Pinpoint the cell where the given text exists, returning its [x, y] midpoint coordinate. 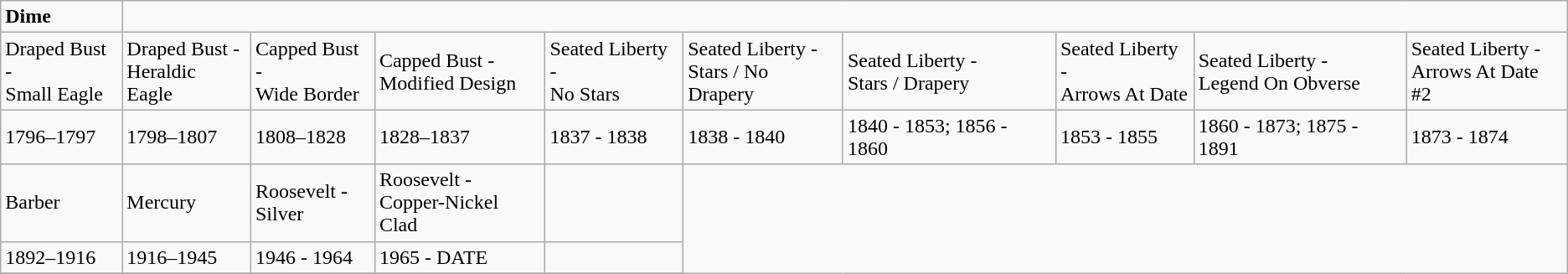
1892–1916 [62, 257]
Draped Bust -Heraldic Eagle [187, 71]
Capped Bust -Wide Border [312, 71]
1838 - 1840 [764, 137]
1840 - 1853; 1856 - 1860 [949, 137]
Barber [62, 203]
1916–1945 [187, 257]
Seated Liberty -Arrows At Date [1124, 71]
Seated Liberty -Legend On Obverse [1300, 71]
Dime [62, 17]
Seated Liberty -Stars / Drapery [949, 71]
Seated Liberty -Arrows At Date #2 [1487, 71]
Roosevelt -Silver [312, 203]
Seated Liberty -No Stars [615, 71]
1965 - DATE [460, 257]
Roosevelt -Copper-Nickel Clad [460, 203]
1837 - 1838 [615, 137]
Capped Bust -Modified Design [460, 71]
1860 - 1873; 1875 - 1891 [1300, 137]
1853 - 1855 [1124, 137]
1828–1837 [460, 137]
1798–1807 [187, 137]
Seated Liberty -Stars / No Drapery [764, 71]
1808–1828 [312, 137]
1796–1797 [62, 137]
Draped Bust -Small Eagle [62, 71]
1873 - 1874 [1487, 137]
Mercury [187, 203]
1946 - 1964 [312, 257]
